Find where the given text appears and provide that cell's center as (x, y) coordinate. 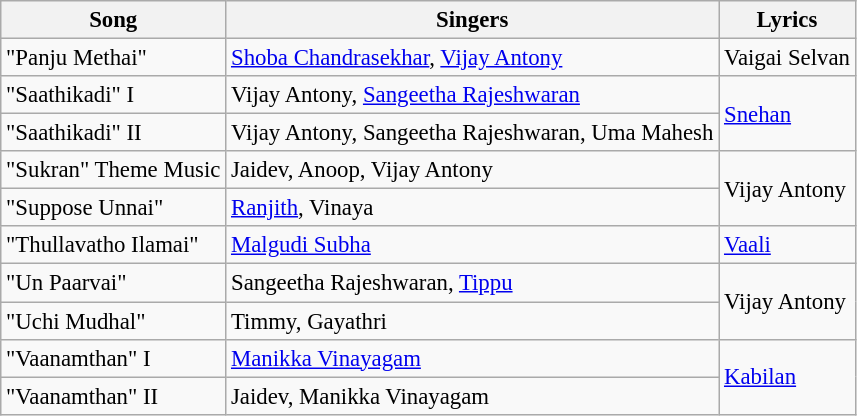
"Thullavatho Ilamai" (114, 245)
Shoba Chandrasekhar, Vijay Antony (472, 58)
"Sukran" Theme Music (114, 170)
Ranjith, Vinaya (472, 208)
"Un Paarvai" (114, 283)
Vaali (787, 245)
Snehan (787, 114)
Malgudi Subha (472, 245)
"Saathikadi" I (114, 95)
"Suppose Unnai" (114, 208)
"Vaanamthan" II (114, 396)
Vijay Antony, Sangeetha Rajeshwaran, Uma Mahesh (472, 133)
Timmy, Gayathri (472, 321)
Jaidev, Manikka Vinayagam (472, 396)
Kabilan (787, 376)
Manikka Vinayagam (472, 358)
"Uchi Mudhal" (114, 321)
Vijay Antony, Sangeetha Rajeshwaran (472, 95)
Lyrics (787, 20)
"Vaanamthan" I (114, 358)
"Panju Methai" (114, 58)
Singers (472, 20)
"Saathikadi" II (114, 133)
Jaidev, Anoop, Vijay Antony (472, 170)
Vaigai Selvan (787, 58)
Song (114, 20)
Sangeetha Rajeshwaran, Tippu (472, 283)
